Detect which cell encompasses the target text, then output its (X, Y) center coordinate. 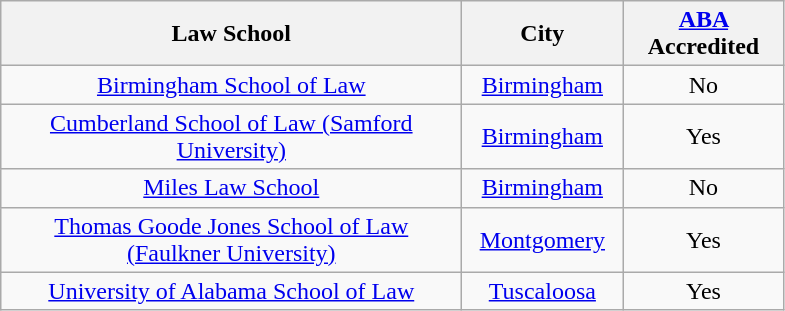
Law School (232, 34)
Tuscaloosa (542, 291)
Thomas Goode Jones School of Law (Faulkner University) (232, 240)
Cumberland School of Law (Samford University) (232, 136)
Montgomery (542, 240)
City (542, 34)
Miles Law School (232, 188)
Birmingham School of Law (232, 85)
ABA Accredited (704, 34)
University of Alabama School of Law (232, 291)
